Capture the cell that displays the provided text and extract its [X, Y] central coordinate. 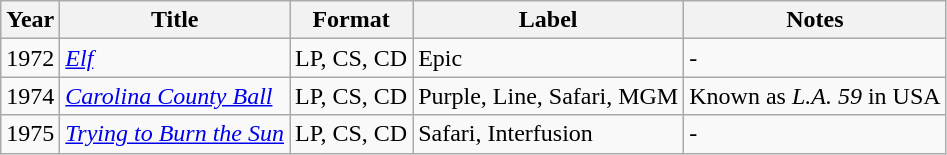
Label [548, 20]
Elf [175, 58]
Purple, Line, Safari, MGM [548, 96]
Year [30, 20]
Epic [548, 58]
Carolina County Ball [175, 96]
Trying to Burn the Sun [175, 134]
Notes [815, 20]
Known as L.A. 59 in USA [815, 96]
Format [352, 20]
1974 [30, 96]
Safari, Interfusion [548, 134]
Title [175, 20]
1972 [30, 58]
1975 [30, 134]
